For the text-containing cell, return its midpoint in (X, Y) coordinate format. 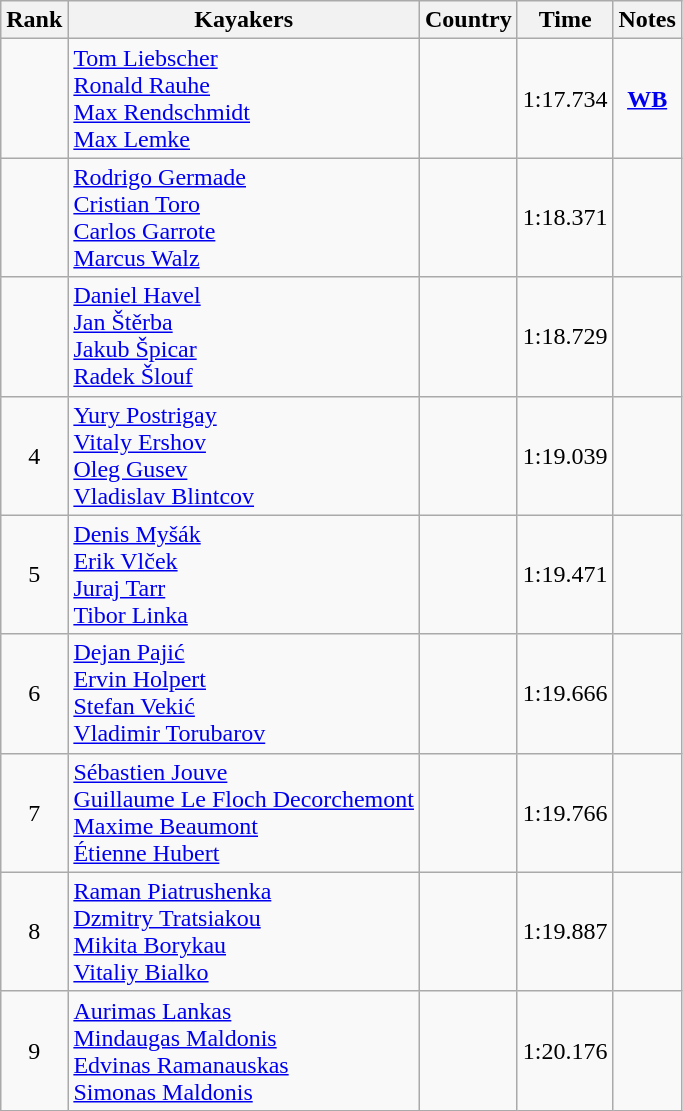
6 (34, 694)
Country (468, 20)
Kayakers (244, 20)
1:19.666 (565, 694)
1:18.371 (565, 218)
1:19.471 (565, 574)
Daniel HavelJan ŠtěrbaJakub ŠpicarRadek Šlouf (244, 336)
Yury PostrigayVitaly ErshovOleg GusevVladislav Blintcov (244, 456)
8 (34, 932)
Time (565, 20)
1:19.039 (565, 456)
Raman PiatrushenkaDzmitry TratsiakouMikita BorykauVitaliy Bialko (244, 932)
1:20.176 (565, 1050)
1:19.887 (565, 932)
Aurimas LankasMindaugas MaldonisEdvinas RamanauskasSimonas Maldonis (244, 1050)
Sébastien JouveGuillaume Le Floch DecorchemontMaxime BeaumontÉtienne Hubert (244, 812)
WB (647, 98)
5 (34, 574)
Notes (647, 20)
Tom LiebscherRonald RauheMax RendschmidtMax Lemke (244, 98)
Rank (34, 20)
Dejan PajićErvin HolpertStefan VekićVladimir Torubarov (244, 694)
7 (34, 812)
1:19.766 (565, 812)
1:17.734 (565, 98)
1:18.729 (565, 336)
9 (34, 1050)
4 (34, 456)
Denis MyšákErik VlčekJuraj TarrTibor Linka (244, 574)
Rodrigo GermadeCristian ToroCarlos GarroteMarcus Walz (244, 218)
